Return the (x, y) coordinate for the center point of the cell that contains the specified text.  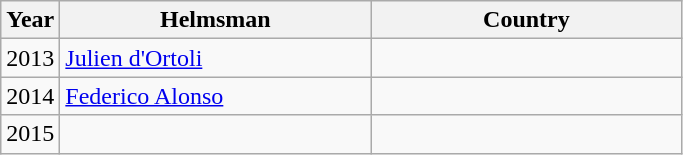
Julien d'Ortoli (216, 58)
Federico Alonso (216, 96)
2015 (30, 134)
2014 (30, 96)
2013 (30, 58)
Helmsman (216, 20)
Year (30, 20)
Country (526, 20)
